Output the (x, y) coordinate of the center of the cell containing the given text.  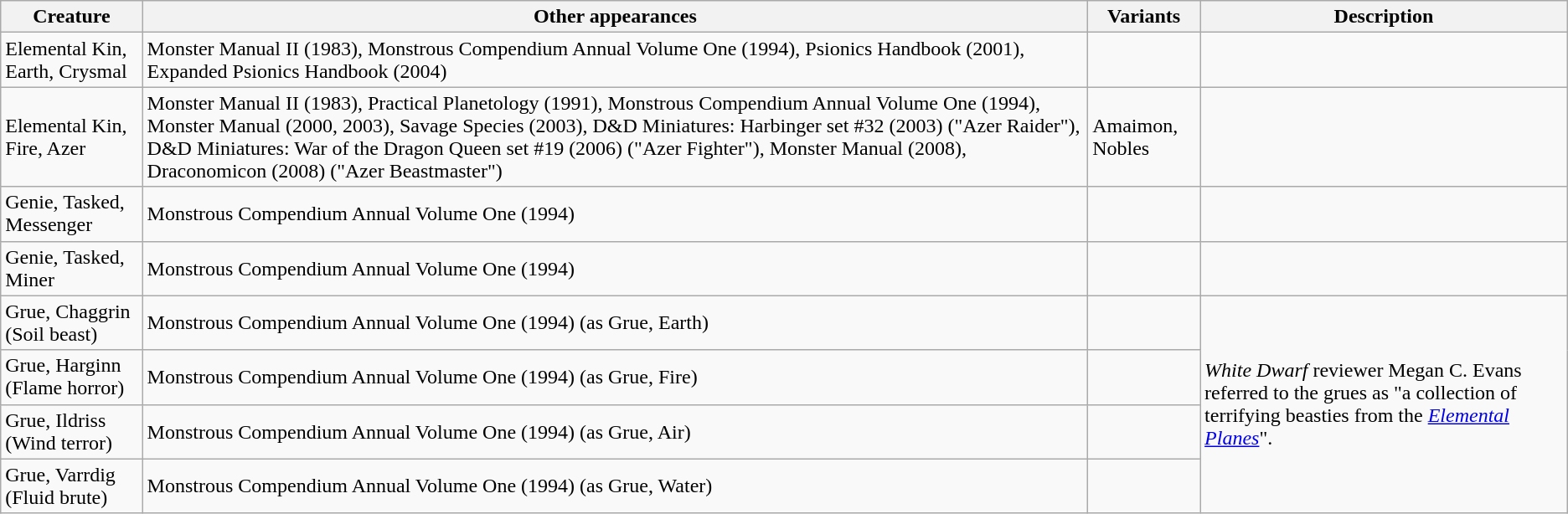
Genie, Tasked, Messenger (72, 214)
Grue, Harginn (Flame horror) (72, 377)
Monstrous Compendium Annual Volume One (1994) (as Grue, Earth) (615, 323)
Monstrous Compendium Annual Volume One (1994) (as Grue, Fire) (615, 377)
Monstrous Compendium Annual Volume One (1994) (as Grue, Air) (615, 432)
Other appearances (615, 17)
Variants (1144, 17)
Amaimon, Nobles (1144, 137)
Elemental Kin, Earth, Crysmal (72, 60)
Elemental Kin, Fire, Azer (72, 137)
Description (1384, 17)
Creature (72, 17)
Genie, Tasked, Miner (72, 268)
White Dwarf reviewer Megan C. Evans referred to the grues as "a collection of terrifying beasties from the Elemental Planes". (1384, 404)
Grue, Varrdig (Fluid brute) (72, 486)
Grue, Ildriss (Wind terror) (72, 432)
Grue, Chaggrin (Soil beast) (72, 323)
Monster Manual II (1983), Monstrous Compendium Annual Volume One (1994), Psionics Handbook (2001), Expanded Psionics Handbook (2004) (615, 60)
Monstrous Compendium Annual Volume One (1994) (as Grue, Water) (615, 486)
